From the cell containing the given text, extract its center point as (X, Y) coordinate. 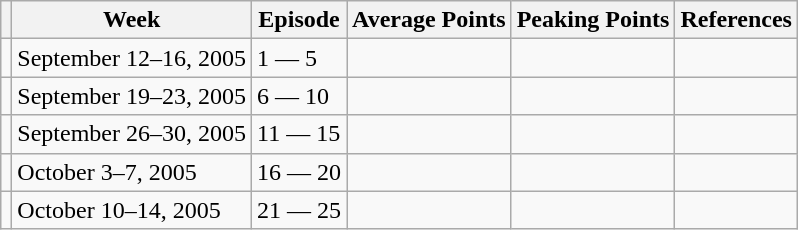
21 — 25 (300, 210)
Episode (300, 20)
October 10–14, 2005 (132, 210)
September 19–23, 2005 (132, 96)
Peaking Points (593, 20)
1 — 5 (300, 58)
6 — 10 (300, 96)
References (736, 20)
11 — 15 (300, 134)
16 — 20 (300, 172)
Week (132, 20)
Average Points (430, 20)
October 3–7, 2005 (132, 172)
September 12–16, 2005 (132, 58)
September 26–30, 2005 (132, 134)
